Find where the given text appears and provide that cell's center as (x, y) coordinate. 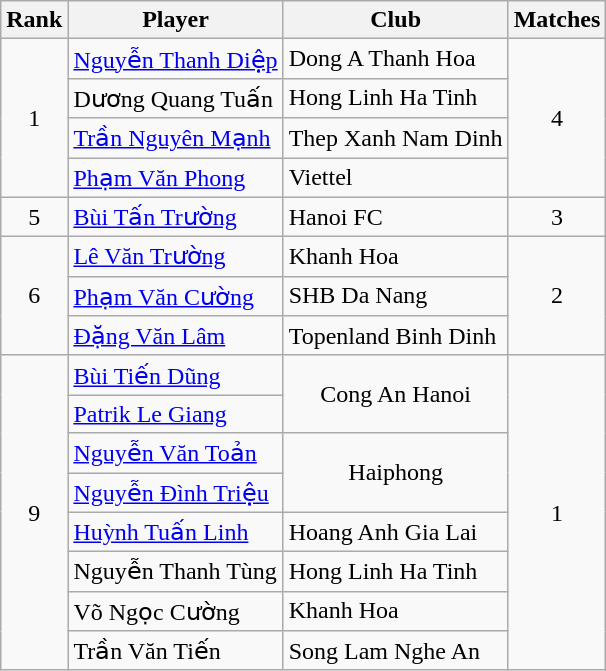
Dương Quang Tuấn (176, 98)
6 (34, 296)
Nguyễn Thanh Tùng (176, 572)
Huỳnh Tuấn Linh (176, 532)
Song Lam Nghe An (396, 651)
Nguyễn Thanh Diệp (176, 59)
Hanoi FC (396, 217)
Trần Văn Tiến (176, 651)
9 (34, 512)
Bùi Tấn Trường (176, 217)
SHB Da Nang (396, 296)
Viettel (396, 178)
Trần Nguyên Mạnh (176, 138)
Dong A Thanh Hoa (396, 59)
Club (396, 20)
Bùi Tiến Dũng (176, 375)
Võ Ngọc Cường (176, 611)
Patrik Le Giang (176, 414)
3 (557, 217)
4 (557, 118)
Topenland Binh Dinh (396, 336)
Matches (557, 20)
Haiphong (396, 472)
Nguyễn Văn Toản (176, 453)
Cong An Hanoi (396, 394)
Player (176, 20)
Phạm Văn Cường (176, 296)
5 (34, 217)
Rank (34, 20)
Thep Xanh Nam Dinh (396, 138)
Nguyễn Đình Triệu (176, 492)
Lê Văn Trường (176, 257)
Đặng Văn Lâm (176, 336)
2 (557, 296)
Phạm Văn Phong (176, 178)
Hoang Anh Gia Lai (396, 532)
